Search for the cell housing the specified text and yield its [x, y] center coordinate. 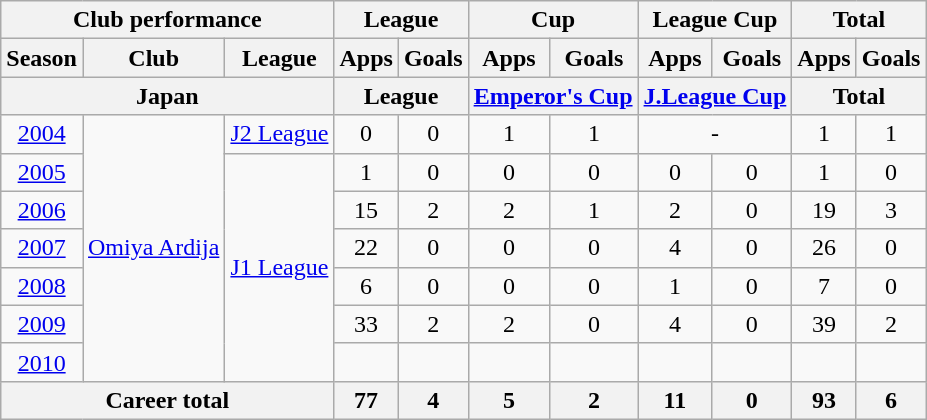
J1 League [280, 267]
Club [153, 58]
2010 [42, 362]
2006 [42, 210]
2004 [42, 134]
Club performance [168, 20]
19 [824, 210]
League Cup [715, 20]
11 [675, 400]
2005 [42, 172]
3 [891, 210]
33 [366, 324]
2008 [42, 286]
15 [366, 210]
J2 League [280, 134]
93 [824, 400]
- [715, 134]
22 [366, 248]
Japan [168, 96]
Season [42, 58]
Emperor's Cup [553, 96]
2009 [42, 324]
26 [824, 248]
7 [824, 286]
39 [824, 324]
77 [366, 400]
Omiya Ardija [153, 248]
5 [509, 400]
Career total [168, 400]
Cup [553, 20]
2007 [42, 248]
J.League Cup [715, 96]
